Return the (X, Y) coordinate for the center point of the cell that contains the specified text.  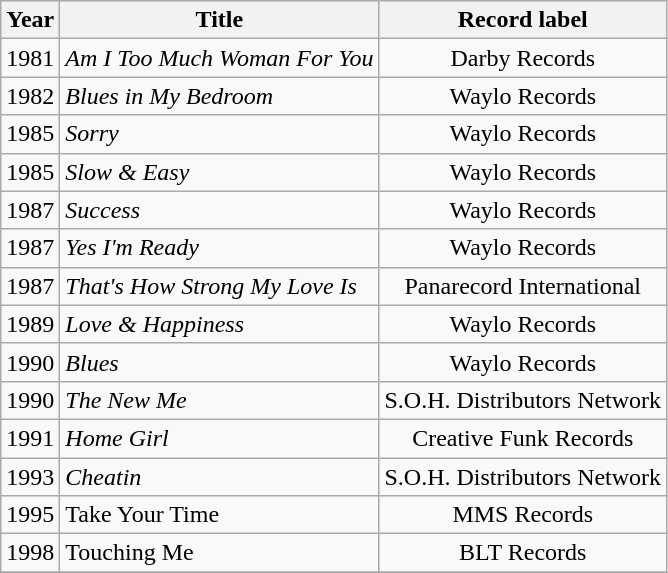
BLT Records (523, 553)
Home Girl (220, 438)
Touching Me (220, 553)
Take Your Time (220, 515)
Year (30, 20)
Slow & Easy (220, 172)
1981 (30, 58)
That's How Strong My Love Is (220, 286)
Darby Records (523, 58)
Title (220, 20)
1998 (30, 553)
Record label (523, 20)
Blues (220, 362)
1989 (30, 324)
The New Me (220, 400)
Blues in My Bedroom (220, 96)
Yes I'm Ready (220, 248)
MMS Records (523, 515)
1991 (30, 438)
Cheatin (220, 477)
Am I Too Much Woman For You (220, 58)
Sorry (220, 134)
1993 (30, 477)
Love & Happiness (220, 324)
1982 (30, 96)
Panarecord International (523, 286)
1995 (30, 515)
Success (220, 210)
Creative Funk Records (523, 438)
